Capture the cell that displays the provided text and extract its (X, Y) central coordinate. 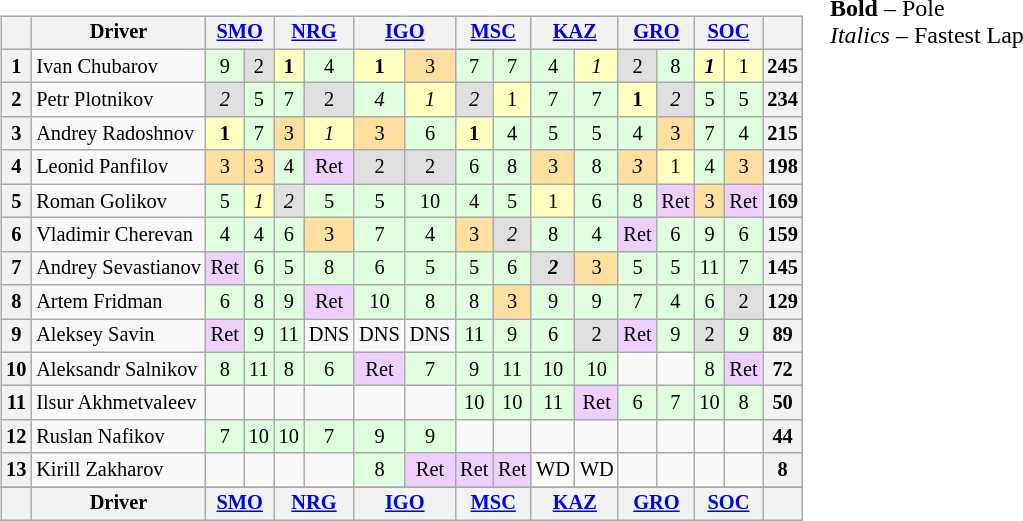
169 (782, 201)
12 (16, 437)
Ruslan Nafikov (118, 437)
215 (782, 134)
72 (782, 369)
Andrey Radoshnov (118, 134)
44 (782, 437)
145 (782, 268)
Artem Fridman (118, 302)
89 (782, 336)
Aleksey Savin (118, 336)
Andrey Sevastianov (118, 268)
13 (16, 470)
Kirill Zakharov (118, 470)
129 (782, 302)
Aleksandr Salnikov (118, 369)
Ivan Chubarov (118, 66)
Petr Plotnikov (118, 100)
Ilsur Akhmetvaleev (118, 403)
Vladimir Cherevan (118, 235)
159 (782, 235)
234 (782, 100)
Roman Golikov (118, 201)
245 (782, 66)
50 (782, 403)
198 (782, 167)
Leonid Panfilov (118, 167)
